Extract the (X, Y) coordinate from the center of the cell holding the provided text.  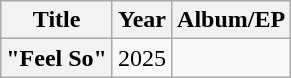
Album/EP (232, 20)
2025 (142, 58)
"Feel So" (57, 58)
Title (57, 20)
Year (142, 20)
